From the cell containing the given text, extract its center point as [X, Y] coordinate. 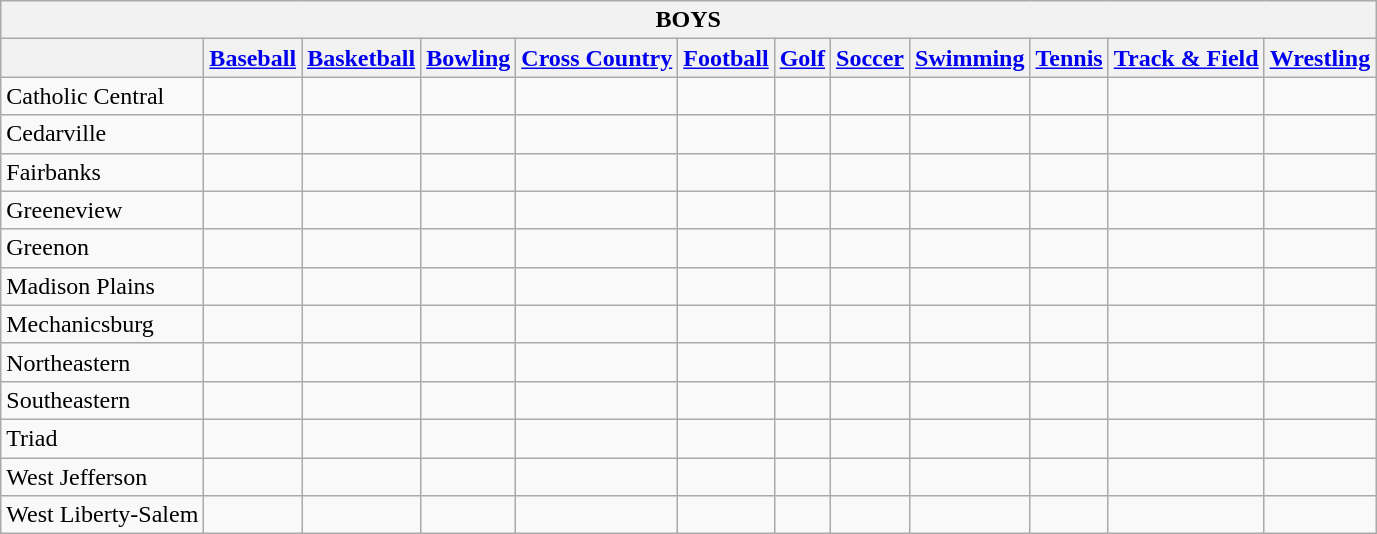
Mechanicsburg [102, 324]
Swimming [970, 58]
Golf [802, 58]
Greenon [102, 248]
Baseball [253, 58]
Football [726, 58]
West Liberty-Salem [102, 515]
Track & Field [1186, 58]
Greeneview [102, 210]
Catholic Central [102, 96]
Tennis [1069, 58]
Basketball [362, 58]
Wrestling [1320, 58]
Bowling [468, 58]
Madison Plains [102, 286]
BOYS [688, 20]
Soccer [870, 58]
Fairbanks [102, 172]
Northeastern [102, 362]
Cross Country [597, 58]
West Jefferson [102, 477]
Cedarville [102, 134]
Southeastern [102, 400]
Triad [102, 438]
